Detect which cell encompasses the target text, then output its (X, Y) center coordinate. 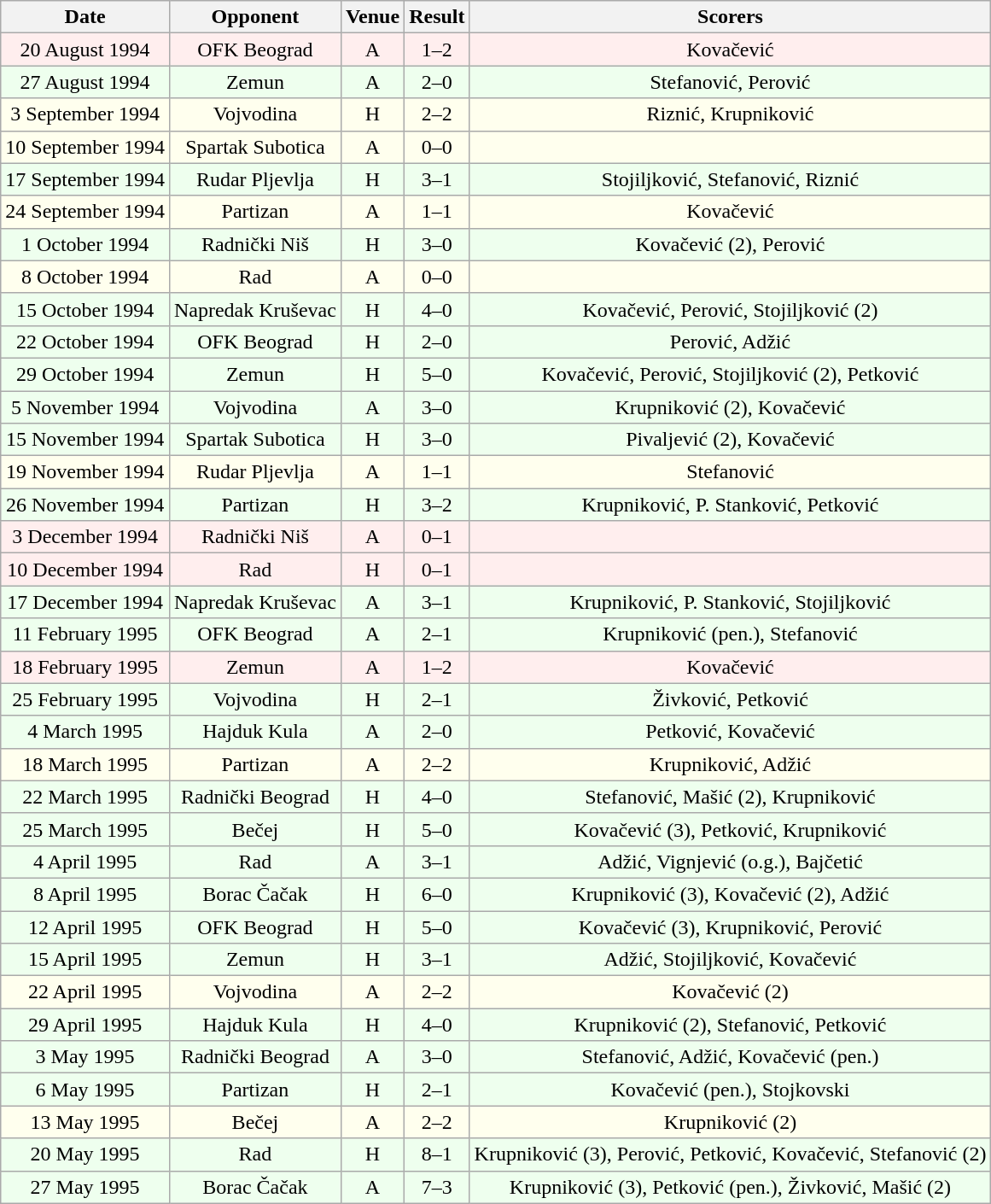
7–3 (437, 1187)
1 October 1994 (85, 244)
Krupniković, P. Stanković, Stojiljković (731, 602)
3 May 1995 (85, 1057)
4 April 1995 (85, 862)
Kovačević (2) (731, 992)
Petković, Kovačević (731, 732)
Stefanović, Perović (731, 82)
Krupniković (2), Kovačević (731, 407)
15 November 1994 (85, 440)
Kovačević (3), Petković, Krupniković (731, 829)
Riznić, Krupniković (731, 114)
Stefanović, Adžić, Kovačević (pen.) (731, 1057)
3 December 1994 (85, 537)
22 October 1994 (85, 342)
15 October 1994 (85, 309)
22 April 1995 (85, 992)
25 February 1995 (85, 699)
22 March 1995 (85, 797)
Krupniković (3), Kovačević (2), Adžić (731, 894)
24 September 1994 (85, 212)
5 November 1994 (85, 407)
26 November 1994 (85, 505)
18 March 1995 (85, 764)
Pivaljević (2), Kovačević (731, 440)
11 February 1995 (85, 634)
Stefanović, Mašić (2), Krupniković (731, 797)
Krupniković (3), Petković (pen.), Živković, Mašić (2) (731, 1187)
Krupniković (pen.), Stefanović (731, 634)
Stojiljković, Stefanović, Riznić (731, 179)
18 February 1995 (85, 667)
Kovačević (3), Krupniković, Perović (731, 926)
Adžić, Stojiljković, Kovačević (731, 960)
Krupniković (2) (731, 1122)
20 May 1995 (85, 1154)
Krupniković (2), Stefanović, Petković (731, 1025)
Kovačević, Perović, Stojiljković (2), Petković (731, 374)
12 April 1995 (85, 926)
Krupniković, Adžić (731, 764)
25 March 1995 (85, 829)
Result (437, 17)
Krupniković (3), Perović, Petković, Kovačević, Stefanović (2) (731, 1154)
Venue (372, 17)
29 April 1995 (85, 1025)
Adžić, Vignjević (o.g.), Bajčetić (731, 862)
Opponent (254, 17)
Kovačević (2), Perović (731, 244)
Živković, Petković (731, 699)
10 September 1994 (85, 147)
27 August 1994 (85, 82)
3 September 1994 (85, 114)
6 May 1995 (85, 1090)
29 October 1994 (85, 374)
13 May 1995 (85, 1122)
10 December 1994 (85, 570)
6–0 (437, 894)
8–1 (437, 1154)
8 October 1994 (85, 277)
Krupniković, P. Stanković, Petković (731, 505)
Kovačević (pen.), Stojkovski (731, 1090)
15 April 1995 (85, 960)
Perović, Adžić (731, 342)
8 April 1995 (85, 894)
17 December 1994 (85, 602)
Stefanović (731, 472)
19 November 1994 (85, 472)
Kovačević, Perović, Stojiljković (2) (731, 309)
4 March 1995 (85, 732)
Date (85, 17)
3–2 (437, 505)
20 August 1994 (85, 50)
27 May 1995 (85, 1187)
Scorers (731, 17)
17 September 1994 (85, 179)
